Find where the given text appears and provide that cell's center as [x, y] coordinate. 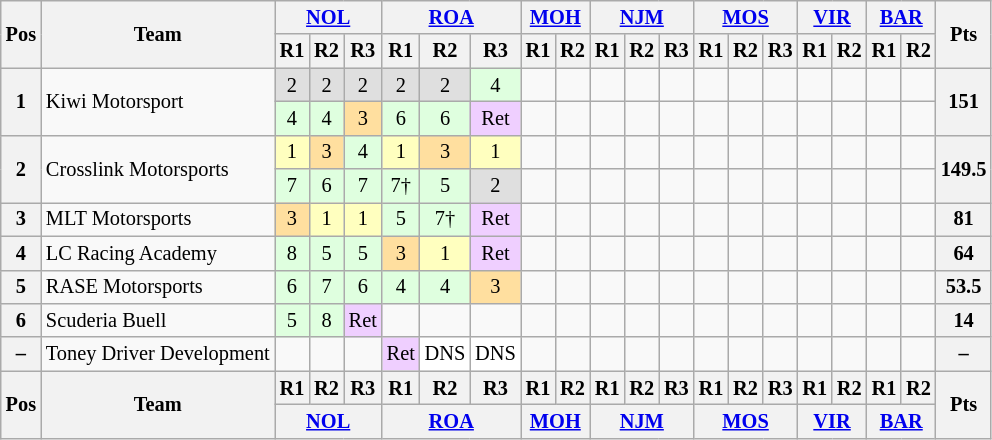
Scuderia Buell [158, 320]
64 [964, 253]
151 [964, 102]
149.5 [964, 168]
14 [964, 320]
Toney Driver Development [158, 354]
RASE Motorsports [158, 287]
MLT Motorsports [158, 219]
LC Racing Academy [158, 253]
Crosslink Motorsports [158, 168]
Kiwi Motorsport [158, 102]
81 [964, 219]
53.5 [964, 287]
